Identify which cell holds the provided text, then report its (x, y) central coordinate. 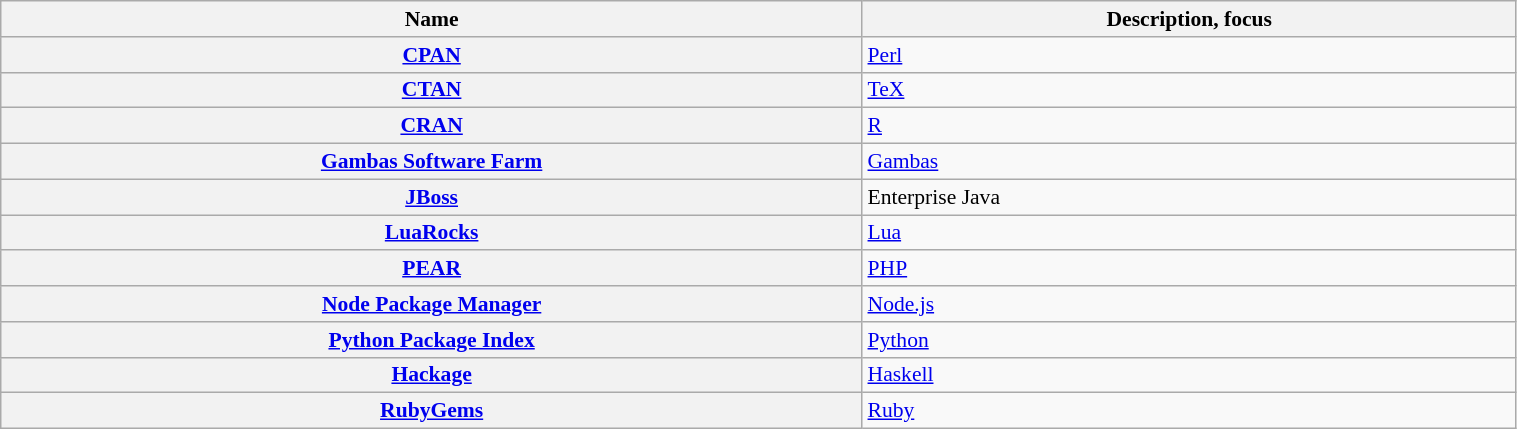
CRAN (432, 126)
PEAR (432, 269)
Enterprise Java (1189, 197)
LuaRocks (432, 233)
Name (432, 19)
Node.js (1189, 304)
JBoss (432, 197)
Node Package Manager (432, 304)
Hackage (432, 375)
RubyGems (432, 411)
Lua (1189, 233)
Python (1189, 340)
R (1189, 126)
Gambas (1189, 162)
Ruby (1189, 411)
Python Package Index (432, 340)
CPAN (432, 55)
PHP (1189, 269)
TeX (1189, 90)
Haskell (1189, 375)
Description, focus (1189, 19)
Gambas Software Farm (432, 162)
Perl (1189, 55)
CTAN (432, 90)
